Scan for the cell matching the given text and deliver its [X, Y] coordinate at center. 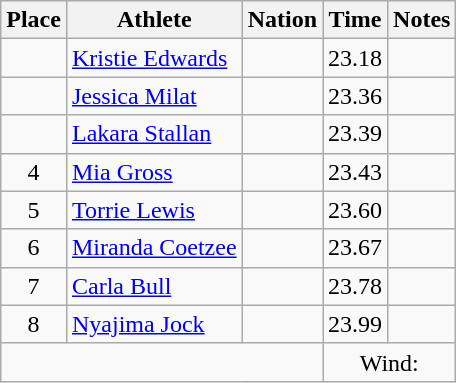
23.60 [356, 210]
23.39 [356, 134]
Nation [282, 20]
Place [34, 20]
7 [34, 286]
23.67 [356, 248]
Mia Gross [154, 172]
23.36 [356, 96]
23.99 [356, 324]
4 [34, 172]
Notes [422, 20]
Jessica Milat [154, 96]
Torrie Lewis [154, 210]
23.43 [356, 172]
Miranda Coetzee [154, 248]
8 [34, 324]
5 [34, 210]
Kristie Edwards [154, 58]
Time [356, 20]
Carla Bull [154, 286]
23.78 [356, 286]
Wind: [390, 362]
Athlete [154, 20]
Nyajima Jock [154, 324]
Lakara Stallan [154, 134]
6 [34, 248]
23.18 [356, 58]
